Return (X, Y) of the center of cell containing provided text 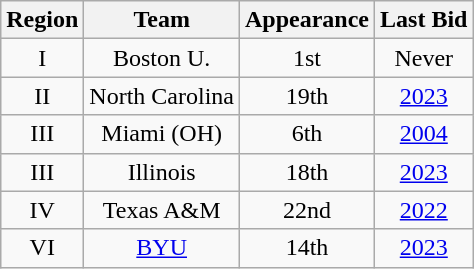
Appearance (308, 20)
BYU (162, 248)
2022 (424, 210)
1st (308, 58)
Never (424, 58)
2004 (424, 134)
22nd (308, 210)
Texas A&M (162, 210)
VI (42, 248)
14th (308, 248)
IV (42, 210)
19th (308, 96)
Miami (OH) (162, 134)
Boston U. (162, 58)
Illinois (162, 172)
North Carolina (162, 96)
II (42, 96)
18th (308, 172)
I (42, 58)
Region (42, 20)
Team (162, 20)
6th (308, 134)
Last Bid (424, 20)
